Return the [x, y] coordinate for the center point of the cell that contains the specified text.  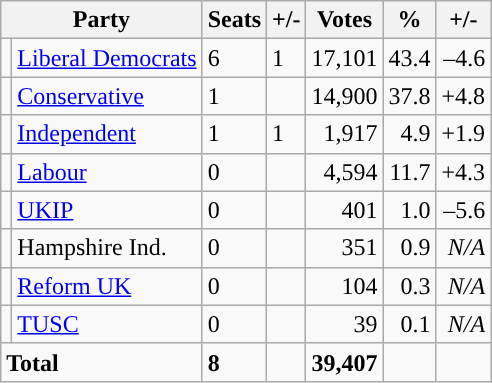
–4.6 [464, 58]
11.7 [410, 172]
0.1 [410, 324]
+4.8 [464, 96]
8 [234, 362]
39,407 [344, 362]
43.4 [410, 58]
+1.9 [464, 134]
1,917 [344, 134]
Liberal Democrats [107, 58]
17,101 [344, 58]
Independent [107, 134]
–5.6 [464, 210]
37.8 [410, 96]
Total [102, 362]
Votes [344, 20]
1.0 [410, 210]
0.3 [410, 286]
14,900 [344, 96]
% [410, 20]
+4.3 [464, 172]
Hampshire Ind. [107, 248]
Party [102, 20]
4,594 [344, 172]
6 [234, 58]
Seats [234, 20]
UKIP [107, 210]
401 [344, 210]
104 [344, 286]
4.9 [410, 134]
Conservative [107, 96]
Reform UK [107, 286]
0.9 [410, 248]
351 [344, 248]
TUSC [107, 324]
39 [344, 324]
Labour [107, 172]
